From the cell containing the given text, extract its center point as [x, y] coordinate. 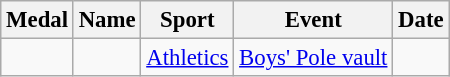
Event [314, 20]
Boys' Pole vault [314, 58]
Athletics [188, 58]
Name [107, 20]
Medal [38, 20]
Sport [188, 20]
Date [421, 20]
